Scan for the cell matching the given text and deliver its [X, Y] coordinate at center. 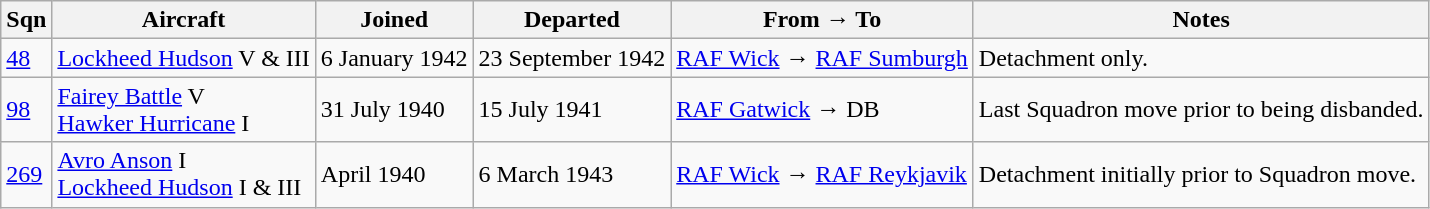
Joined [394, 20]
April 1940 [394, 174]
RAF Wick → RAF Sumburgh [822, 58]
6 January 1942 [394, 58]
31 July 1940 [394, 110]
Detachment initially prior to Squadron move. [1201, 174]
RAF Wick → RAF Reykjavik [822, 174]
Fairey Battle VHawker Hurricane I [184, 110]
269 [26, 174]
6 March 1943 [572, 174]
98 [26, 110]
Aircraft [184, 20]
Lockheed Hudson V & III [184, 58]
15 July 1941 [572, 110]
23 September 1942 [572, 58]
RAF Gatwick → DB [822, 110]
Detachment only. [1201, 58]
Sqn [26, 20]
From → To [822, 20]
Notes [1201, 20]
48 [26, 58]
Last Squadron move prior to being disbanded. [1201, 110]
Avro Anson ILockheed Hudson I & III [184, 174]
Departed [572, 20]
